Pinpoint the cell where the given text exists, returning its [X, Y] midpoint coordinate. 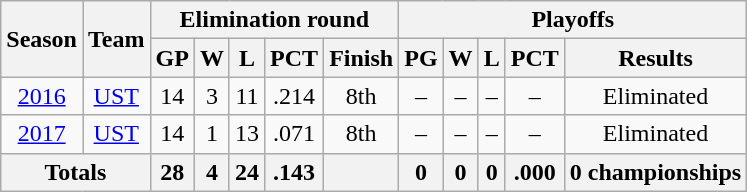
GP [172, 58]
Team [116, 39]
Finish [362, 58]
2017 [42, 134]
.143 [294, 172]
PG [421, 58]
1 [212, 134]
0 championships [655, 172]
11 [246, 96]
Totals [76, 172]
Results [655, 58]
24 [246, 172]
2016 [42, 96]
Playoffs [573, 20]
4 [212, 172]
28 [172, 172]
.071 [294, 134]
.214 [294, 96]
.000 [534, 172]
3 [212, 96]
Season [42, 39]
Elimination round [274, 20]
13 [246, 134]
